Detect which cell encompasses the target text, then output its [x, y] center coordinate. 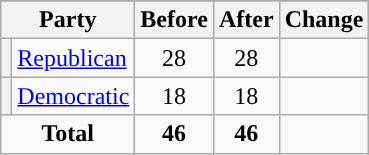
Before [174, 20]
Republican [74, 58]
Change [324, 20]
Party [68, 20]
Democratic [74, 96]
Total [68, 134]
After [246, 20]
